Scan for the cell matching the given text and deliver its [X, Y] coordinate at center. 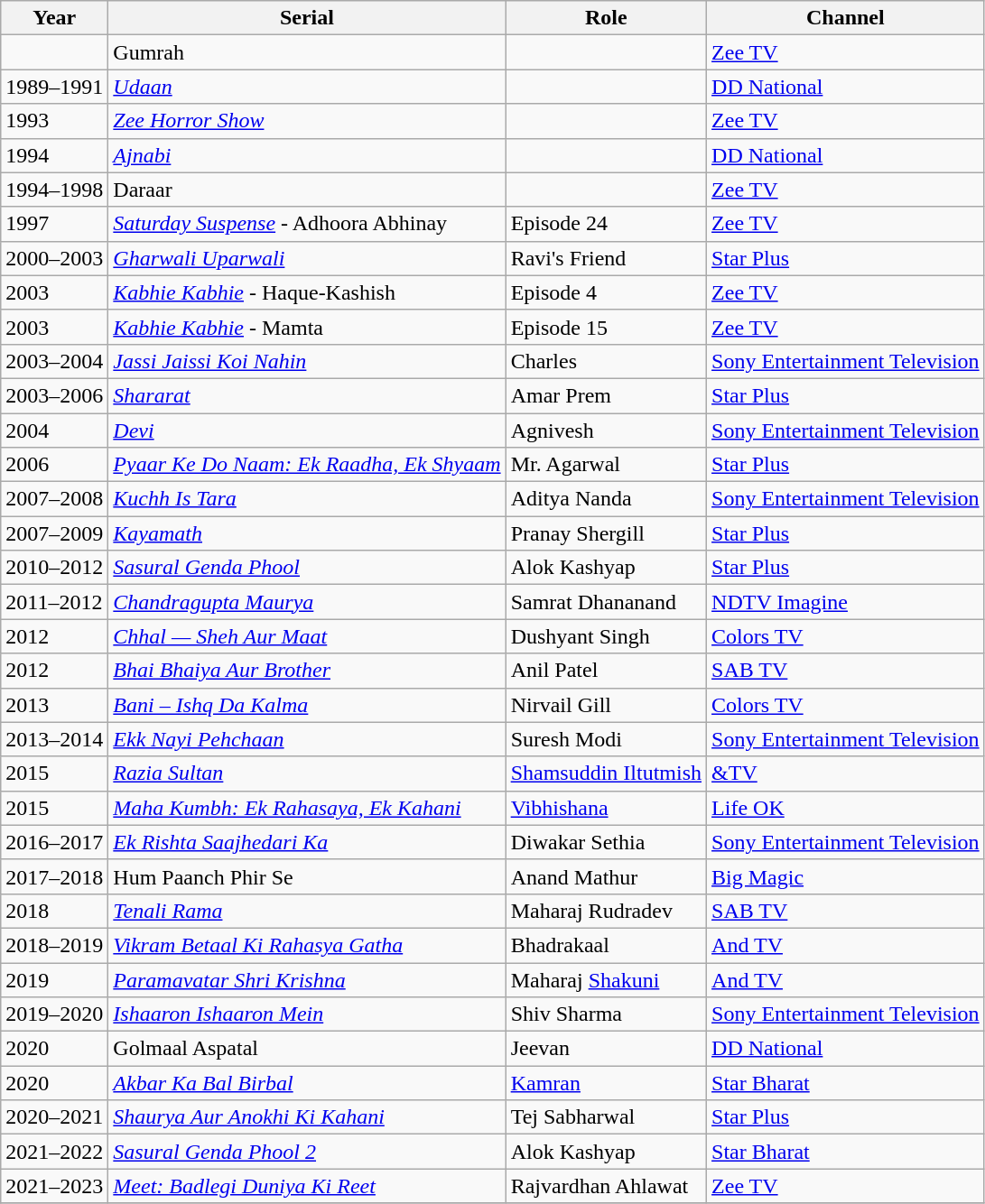
Zee Horror Show [307, 121]
2016–2017 [54, 842]
Episode 24 [606, 224]
2003–2006 [54, 395]
Jeevan [606, 1049]
Serial [307, 18]
Samrat Dhananand [606, 602]
2004 [54, 431]
2007–2008 [54, 499]
Diwakar Sethia [606, 842]
2017–2018 [54, 876]
2019 [54, 979]
Ishaaron Ishaaron Mein [307, 1014]
Saturday Suspense - Adhoora Abhinay [307, 224]
Ekk Nayi Pehchaan [307, 739]
Shamsuddin Iltutmish [606, 773]
Suresh Modi [606, 739]
1989–1991 [54, 87]
Akbar Ka Bal Birbal [307, 1083]
Golmaal Aspatal [307, 1049]
Chhal — Sheh Aur Maat [307, 636]
Pyaar Ke Do Naam: Ek Raadha, Ek Shyaam [307, 465]
Kayamath [307, 533]
Paramavatar Shri Krishna [307, 979]
Kabhie Kabhie - Haque-Kashish [307, 292]
Channel [846, 18]
Anand Mathur [606, 876]
2018–2019 [54, 945]
2007–2009 [54, 533]
2011–2012 [54, 602]
Hum Paanch Phir Se [307, 876]
Ravi's Friend [606, 258]
2013–2014 [54, 739]
NDTV Imagine [846, 602]
Shiv Sharma [606, 1014]
Bhai Bhaiya Aur Brother [307, 671]
Agnivesh [606, 431]
Udaan [307, 87]
Sasural Genda Phool 2 [307, 1152]
Vibhishana [606, 808]
Year [54, 18]
Jassi Jaissi Koi Nahin [307, 361]
1993 [54, 121]
2003–2004 [54, 361]
Ajnabi [307, 155]
2019–2020 [54, 1014]
2000–2003 [54, 258]
Ek Rishta Saajhedari Ka [307, 842]
Shaurya Aur Anokhi Ki Kahani [307, 1117]
Razia Sultan [307, 773]
Vikram Betaal Ki Rahasya Gatha [307, 945]
Daraar [307, 190]
Gumrah [307, 52]
Meet: Badlegi Duniya Ki Reet [307, 1186]
Kamran [606, 1083]
Tej Sabharwal [606, 1117]
1994 [54, 155]
Dushyant Singh [606, 636]
Tenali Rama [307, 911]
Episode 15 [606, 327]
2018 [54, 911]
1994–1998 [54, 190]
Maharaj Shakuni [606, 979]
2020–2021 [54, 1117]
Anil Patel [606, 671]
Aditya Nanda [606, 499]
Shararat [307, 395]
Maharaj Rudradev [606, 911]
Pranay Shergill [606, 533]
2021–2022 [54, 1152]
Big Magic [846, 876]
1997 [54, 224]
Maha Kumbh: Ek Rahasaya, Ek Kahani [307, 808]
Devi [307, 431]
Role [606, 18]
2006 [54, 465]
2010–2012 [54, 568]
Nirvail Gill [606, 705]
Kuchh Is Tara [307, 499]
2013 [54, 705]
Life OK [846, 808]
&TV [846, 773]
Chandragupta Maurya [307, 602]
Amar Prem [606, 395]
Rajvardhan Ahlawat [606, 1186]
Gharwali Uparwali [307, 258]
Bani – Ishq Da Kalma [307, 705]
2021–2023 [54, 1186]
Charles [606, 361]
Kabhie Kabhie - Mamta [307, 327]
Bhadrakaal [606, 945]
Episode 4 [606, 292]
Sasural Genda Phool [307, 568]
Mr. Agarwal [606, 465]
